Detect which cell encompasses the target text, then output its (X, Y) center coordinate. 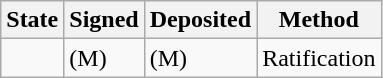
State (32, 20)
Signed (104, 20)
Method (319, 20)
Ratification (319, 58)
Deposited (200, 20)
